Search for the cell housing the specified text and yield its [x, y] center coordinate. 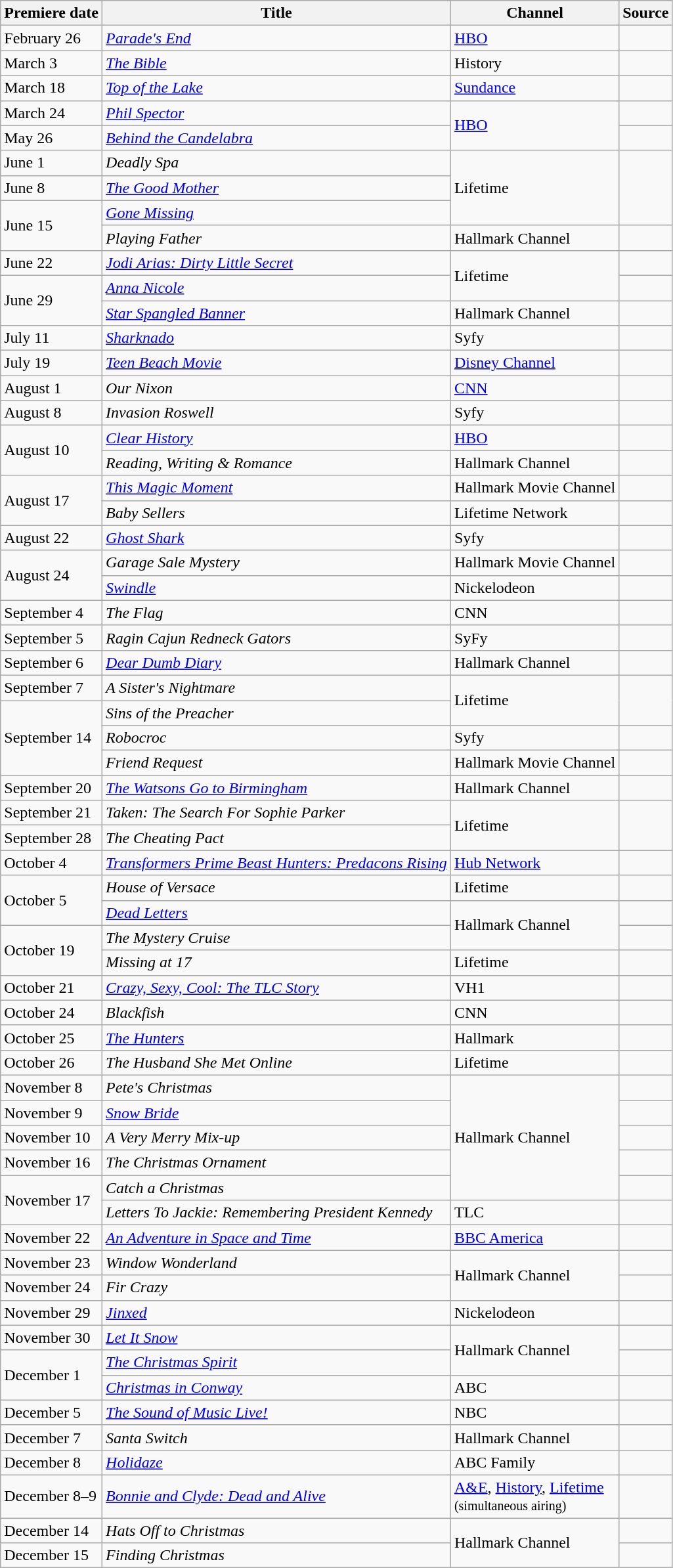
Robocroc [277, 738]
October 26 [51, 1062]
October 25 [51, 1037]
December 8–9 [51, 1496]
September 28 [51, 838]
Dear Dumb Diary [277, 663]
October 4 [51, 863]
TLC [534, 1213]
Pete's Christmas [277, 1087]
Reading, Writing & Romance [277, 463]
Hats Off to Christmas [277, 1531]
Top of the Lake [277, 88]
Anna Nicole [277, 288]
Sundance [534, 88]
November 24 [51, 1288]
An Adventure in Space and Time [277, 1238]
The Husband She Met Online [277, 1062]
History [534, 63]
Catch a Christmas [277, 1188]
June 15 [51, 225]
Source [646, 13]
Dead Letters [277, 913]
Lifetime Network [534, 513]
September 7 [51, 687]
Disney Channel [534, 363]
August 10 [51, 450]
Blackfish [277, 1013]
June 22 [51, 263]
February 26 [51, 38]
The Christmas Ornament [277, 1163]
A&E, History, Lifetime(simultaneous airing) [534, 1496]
Playing Father [277, 238]
This Magic Moment [277, 488]
Santa Switch [277, 1437]
March 18 [51, 88]
Friend Request [277, 763]
Our Nixon [277, 388]
November 9 [51, 1113]
Behind the Candelabra [277, 138]
October 19 [51, 950]
Channel [534, 13]
March 3 [51, 63]
November 22 [51, 1238]
September 6 [51, 663]
August 17 [51, 500]
December 15 [51, 1556]
Deadly Spa [277, 163]
Ghost Shark [277, 538]
September 21 [51, 813]
December 14 [51, 1531]
House of Versace [277, 888]
June 1 [51, 163]
Star Spangled Banner [277, 313]
Hub Network [534, 863]
SyFy [534, 638]
The Bible [277, 63]
Sins of the Preacher [277, 712]
Baby Sellers [277, 513]
September 14 [51, 737]
December 7 [51, 1437]
Swindle [277, 588]
November 17 [51, 1200]
November 29 [51, 1313]
Taken: The Search For Sophie Parker [277, 813]
The Cheating Pact [277, 838]
May 26 [51, 138]
A Very Merry Mix-up [277, 1138]
Hallmark [534, 1037]
Window Wonderland [277, 1263]
September 20 [51, 788]
October 24 [51, 1013]
Clear History [277, 438]
Teen Beach Movie [277, 363]
Phil Spector [277, 113]
November 10 [51, 1138]
ABC Family [534, 1462]
July 19 [51, 363]
Invasion Roswell [277, 413]
The Hunters [277, 1037]
Holidaze [277, 1462]
June 8 [51, 188]
Fir Crazy [277, 1288]
The Mystery Cruise [277, 938]
Jinxed [277, 1313]
Gone Missing [277, 213]
March 24 [51, 113]
August 1 [51, 388]
October 5 [51, 900]
December 5 [51, 1412]
A Sister's Nightmare [277, 687]
Let It Snow [277, 1338]
November 23 [51, 1263]
Snow Bride [277, 1113]
NBC [534, 1412]
December 8 [51, 1462]
Crazy, Sexy, Cool: The TLC Story [277, 988]
June 29 [51, 300]
Premiere date [51, 13]
September 4 [51, 613]
Title [277, 13]
November 16 [51, 1163]
BBC America [534, 1238]
VH1 [534, 988]
The Flag [277, 613]
Christmas in Conway [277, 1387]
November 30 [51, 1338]
Missing at 17 [277, 963]
Sharknado [277, 338]
Jodi Arias: Dirty Little Secret [277, 263]
November 8 [51, 1087]
August 8 [51, 413]
Transformers Prime Beast Hunters: Predacons Rising [277, 863]
Letters To Jackie: Remembering President Kennedy [277, 1213]
The Sound of Music Live! [277, 1412]
The Christmas Spirit [277, 1362]
Parade's End [277, 38]
Ragin Cajun Redneck Gators [277, 638]
December 1 [51, 1375]
ABC [534, 1387]
Bonnie and Clyde: Dead and Alive [277, 1496]
August 24 [51, 575]
July 11 [51, 338]
September 5 [51, 638]
Finding Christmas [277, 1556]
Garage Sale Mystery [277, 563]
October 21 [51, 988]
The Watsons Go to Birmingham [277, 788]
August 22 [51, 538]
The Good Mother [277, 188]
